Capture the cell that displays the provided text and extract its (x, y) central coordinate. 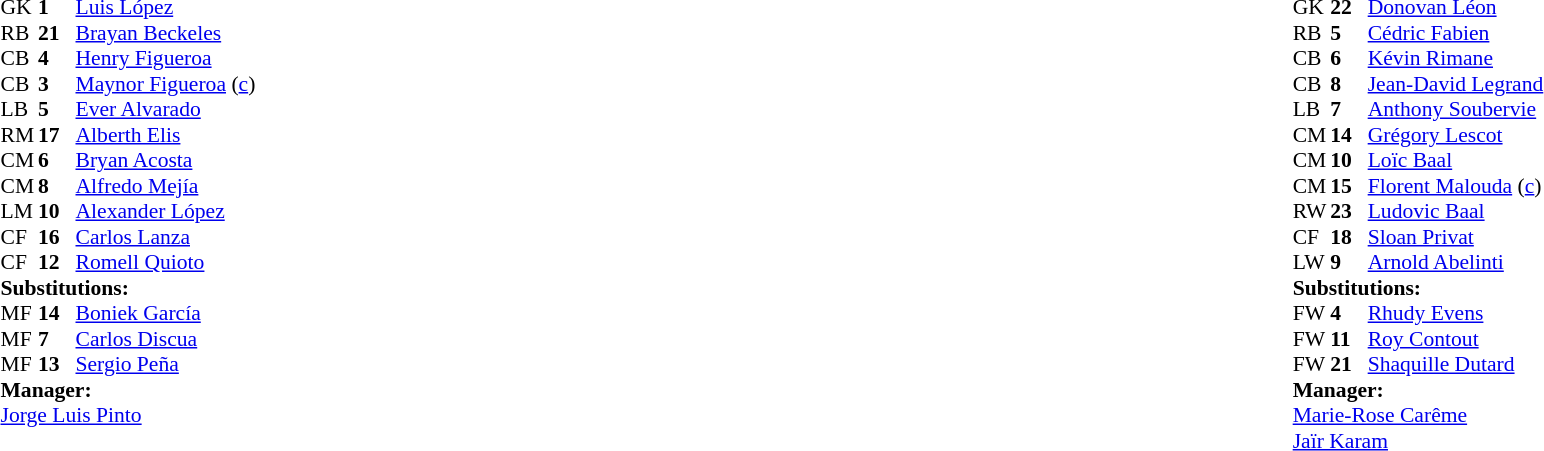
Carlos Lanza (166, 237)
Alexander López (166, 211)
Brayan Beckeles (166, 33)
Ever Alvarado (166, 109)
9 (1349, 263)
Romell Quioto (166, 263)
LM (19, 211)
16 (57, 237)
Loïc Baal (1456, 161)
Alberth Elis (166, 135)
LW (1312, 263)
Henry Figueroa (166, 59)
Arnold Abelinti (1456, 263)
11 (1349, 339)
Kévin Rimane (1456, 59)
Grégory Lescot (1456, 135)
RW (1312, 211)
Sergio Peña (166, 365)
Alfredo Mejía (166, 186)
3 (57, 84)
Carlos Discua (166, 339)
12 (57, 263)
15 (1349, 186)
Shaquille Dutard (1456, 365)
Florent Malouda (c) (1456, 186)
13 (57, 365)
Bryan Acosta (166, 161)
Rhudy Evens (1456, 313)
Maynor Figueroa (c) (166, 84)
Jorge Luis Pinto (128, 415)
Sloan Privat (1456, 237)
RM (19, 135)
Boniek García (166, 313)
Jean-David Legrand (1456, 84)
Ludovic Baal (1456, 211)
Roy Contout (1456, 339)
18 (1349, 237)
Anthony Soubervie (1456, 109)
23 (1349, 211)
17 (57, 135)
Cédric Fabien (1456, 33)
